Identify which cell holds the provided text, then report its (X, Y) central coordinate. 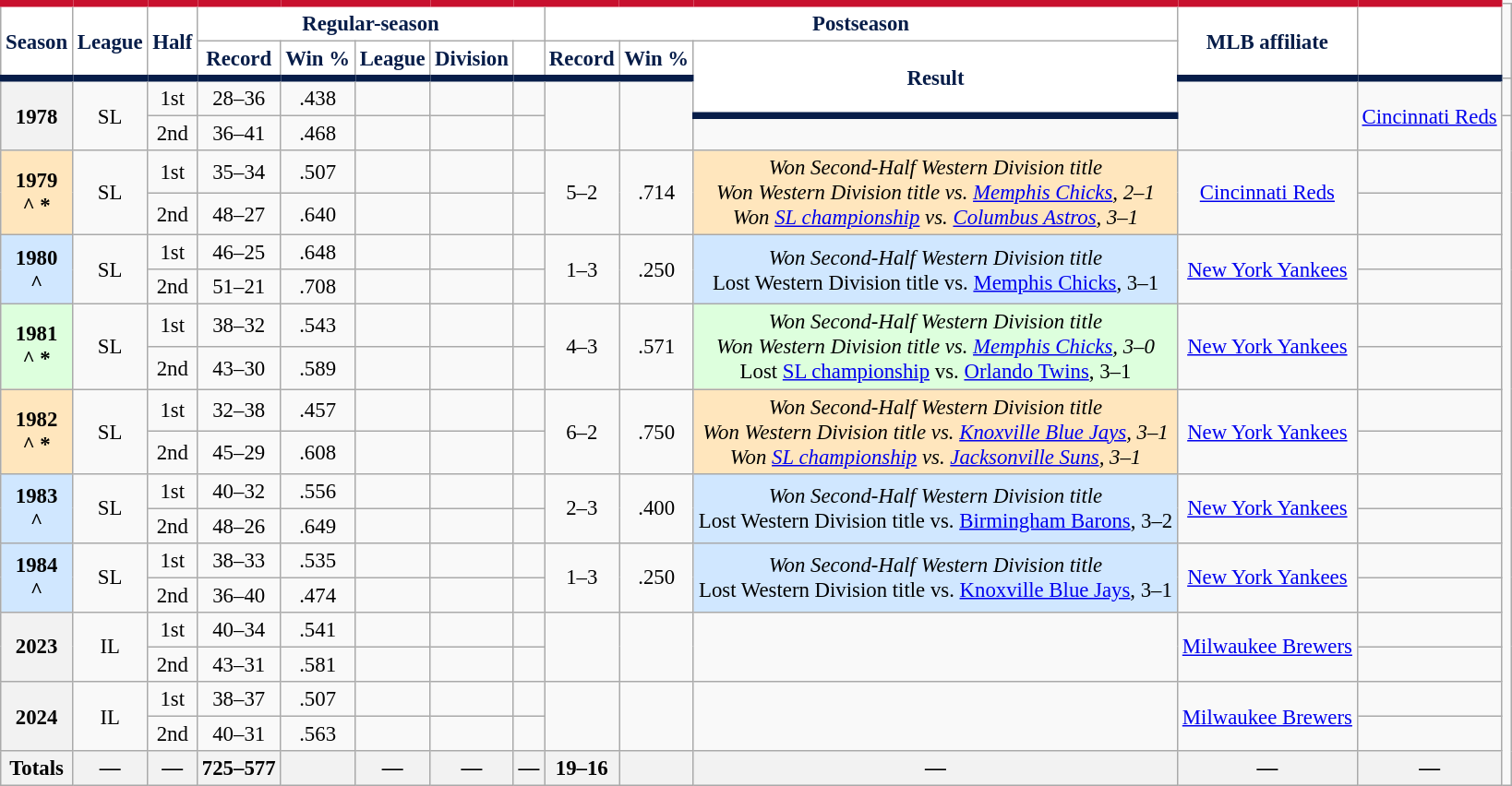
1980^ (37, 269)
.543 (318, 326)
.541 (318, 630)
1982^ * (37, 432)
48–27 (239, 214)
.563 (318, 733)
.640 (318, 214)
Won Second-Half Western Division titleWon Western Division title vs. Memphis Chicks, 2–1Won SL championship vs. Columbus Astros, 3–1 (935, 193)
36–41 (239, 134)
.400 (656, 507)
.438 (318, 98)
Won Second-Half Western Division titleWon Western Division title vs. Memphis Chicks, 3–0Lost SL championship vs. Orlando Twins, 3–1 (935, 347)
4–3 (582, 347)
.457 (318, 411)
.648 (318, 253)
2–3 (582, 507)
Won Second-Half Western Division titleLost Western Division title vs. Birmingham Barons, 3–2 (935, 507)
19–16 (582, 768)
1981^ * (37, 347)
Result (935, 79)
Won Second-Half Western Division titleLost Western Division title vs. Knoxville Blue Jays, 3–1 (935, 578)
.714 (656, 193)
.608 (318, 452)
38–32 (239, 326)
Won Second-Half Western Division titleWon Western Division title vs. Knoxville Blue Jays, 3–1Won SL championship vs. Jacksonville Suns, 3–1 (935, 432)
.750 (656, 432)
1978 (37, 114)
725–577 (239, 768)
46–25 (239, 253)
Division (472, 61)
5–2 (582, 193)
38–37 (239, 699)
43–30 (239, 368)
48–26 (239, 526)
40–31 (239, 733)
Postseason (861, 22)
32–38 (239, 411)
51–21 (239, 287)
Won Second-Half Western Division titleLost Western Division title vs. Memphis Chicks, 3–1 (935, 269)
1979^ * (37, 193)
.589 (318, 368)
36–40 (239, 595)
Totals (37, 768)
Season (37, 41)
40–32 (239, 491)
2024 (37, 716)
2023 (37, 648)
43–31 (239, 664)
Half (173, 41)
6–2 (582, 432)
.468 (318, 134)
1983^ (37, 507)
38–33 (239, 560)
.474 (318, 595)
.556 (318, 491)
45–29 (239, 452)
.649 (318, 526)
35–34 (239, 172)
28–36 (239, 98)
.708 (318, 287)
.535 (318, 560)
.571 (656, 347)
MLB affiliate (1268, 41)
.581 (318, 664)
40–34 (239, 630)
1984^ (37, 578)
Regular-season (371, 22)
